Scan for the cell matching the given text and deliver its (X, Y) coordinate at center. 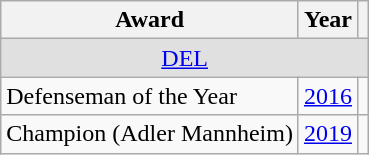
2016 (328, 96)
2019 (328, 134)
Award (150, 20)
DEL (185, 58)
Champion (Adler Mannheim) (150, 134)
Year (328, 20)
Defenseman of the Year (150, 96)
